Provide the (X, Y) coordinate of the cell's center where the given text is located.  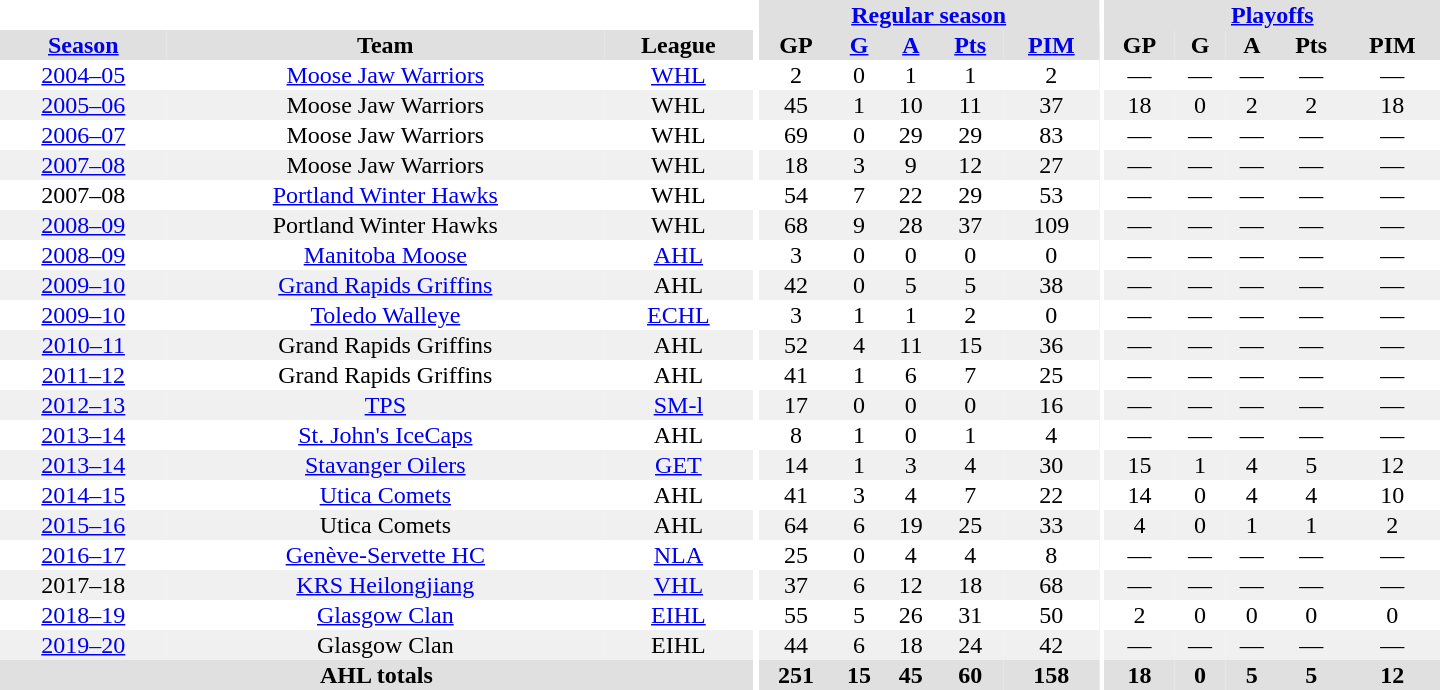
Toledo Walleye (386, 315)
53 (1052, 195)
2005–06 (84, 105)
38 (1052, 285)
Stavanger Oilers (386, 465)
2017–18 (84, 585)
52 (796, 345)
27 (1052, 165)
16 (1052, 405)
Season (84, 45)
2011–12 (84, 375)
2010–11 (84, 345)
50 (1052, 615)
GET (678, 465)
Regular season (929, 15)
2018–19 (84, 615)
19 (911, 525)
Genève-Servette HC (386, 555)
League (678, 45)
2016–17 (84, 555)
2014–15 (84, 495)
30 (1052, 465)
Team (386, 45)
AHL totals (376, 675)
2019–20 (84, 645)
60 (970, 675)
2004–05 (84, 75)
54 (796, 195)
SM-l (678, 405)
NLA (678, 555)
KRS Heilongjiang (386, 585)
ECHL (678, 315)
2012–13 (84, 405)
St. John's IceCaps (386, 435)
83 (1052, 135)
251 (796, 675)
36 (1052, 345)
2006–07 (84, 135)
24 (970, 645)
69 (796, 135)
26 (911, 615)
31 (970, 615)
44 (796, 645)
2015–16 (84, 525)
28 (911, 225)
109 (1052, 225)
64 (796, 525)
55 (796, 615)
17 (796, 405)
158 (1052, 675)
Manitoba Moose (386, 255)
Playoffs (1272, 15)
33 (1052, 525)
TPS (386, 405)
VHL (678, 585)
